Identify which cell holds the provided text, then report its (X, Y) central coordinate. 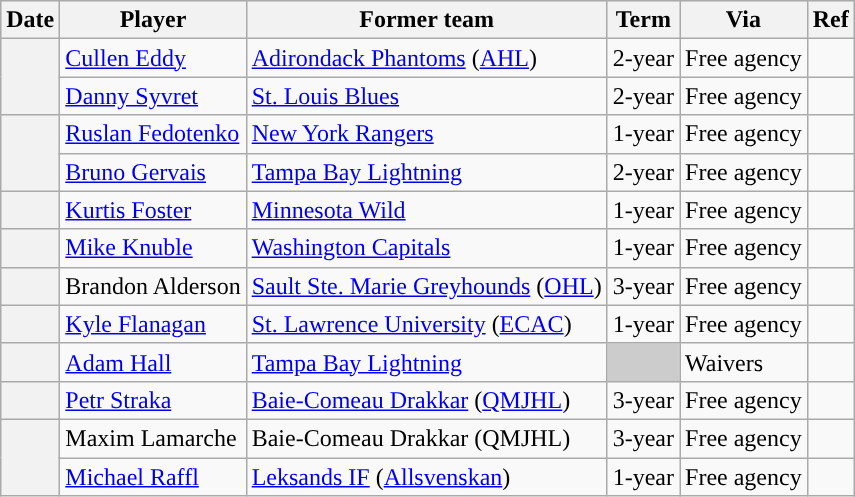
Waivers (744, 362)
Ruslan Fedotenko (153, 134)
Petr Straka (153, 400)
Adam Hall (153, 362)
Mike Knuble (153, 248)
Bruno Gervais (153, 172)
Minnesota Wild (426, 210)
Brandon Alderson (153, 286)
Sault Ste. Marie Greyhounds (OHL) (426, 286)
Cullen Eddy (153, 58)
Ref (830, 20)
Maxim Lamarche (153, 438)
Michael Raffl (153, 477)
Former team (426, 20)
Date (30, 20)
Danny Syvret (153, 96)
New York Rangers (426, 134)
Term (643, 20)
St. Louis Blues (426, 96)
Kurtis Foster (153, 210)
Washington Capitals (426, 248)
Player (153, 20)
Kyle Flanagan (153, 324)
Leksands IF (Allsvenskan) (426, 477)
Adirondack Phantoms (AHL) (426, 58)
St. Lawrence University (ECAC) (426, 324)
Via (744, 20)
